Scan for the cell matching the given text and deliver its [x, y] coordinate at center. 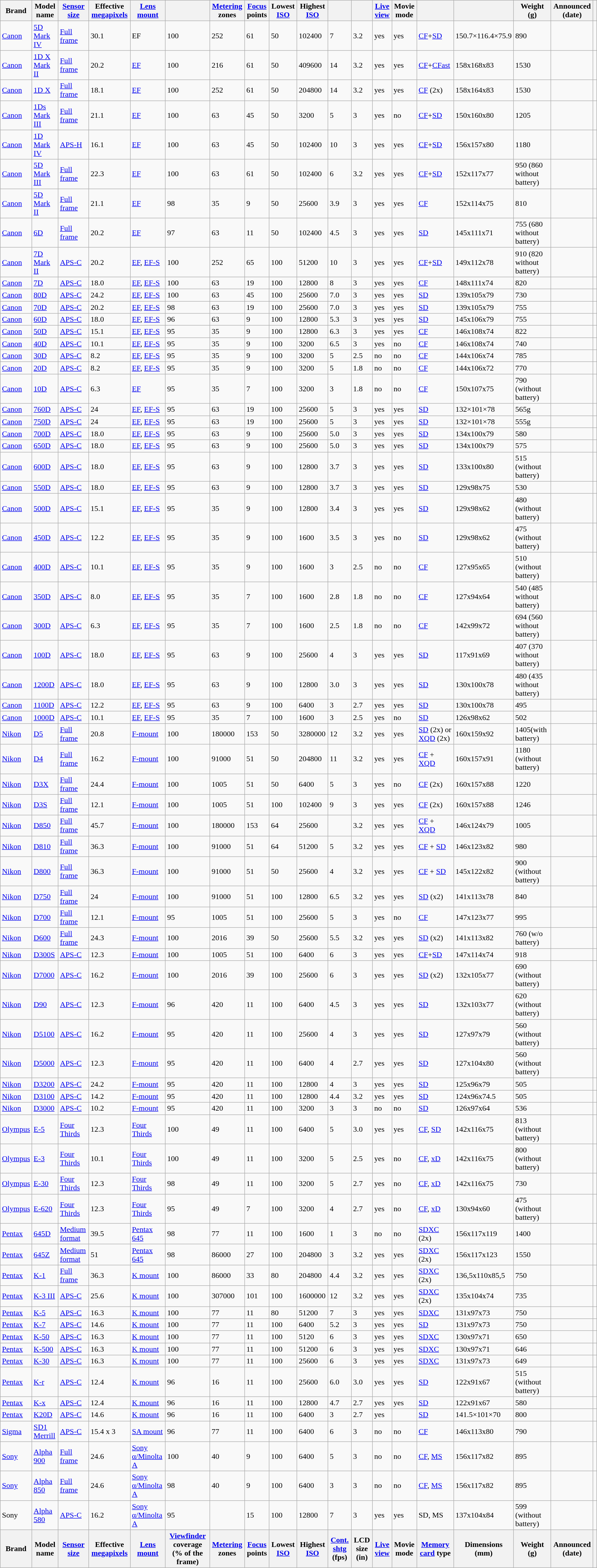
5D Mark II [45, 203]
146x124x79 [483, 825]
20D [45, 368]
800 [532, 1415]
K-x [45, 1403]
22.3 [110, 174]
150.7×116.4×75.9 [483, 36]
495 [532, 705]
1180 [532, 145]
Memory card type [435, 1549]
8 [339, 283]
5.2 [339, 1325]
550D [45, 487]
350D [45, 596]
K-1 [45, 1275]
156x117x119 [483, 1234]
16.1 [110, 145]
790 [532, 1431]
18.1 [110, 90]
E-30 [45, 1183]
5D Mark III [45, 174]
Viewfinder coverage (% of the frame) [188, 1549]
E-5 [45, 1129]
152x114x75 [483, 203]
646 [532, 1349]
760D [45, 409]
790 (without battery) [532, 389]
1205 [532, 115]
117x91x69 [483, 655]
65 [257, 262]
400D [45, 567]
145x122x82 [483, 871]
K-30 [45, 1361]
D300S [45, 955]
3.9 [339, 203]
CF+CFast [435, 65]
735 [532, 1296]
E-3 [45, 1159]
Alpha 850 [45, 1486]
K-7 [45, 1325]
820 [532, 283]
620 (without battery) [532, 1005]
1400 [532, 1234]
755 (680 without battery) [532, 233]
20.8 [110, 734]
D3S [45, 805]
D3000 [45, 1108]
141x113x78 [483, 896]
149x112x78 [483, 262]
60D [45, 319]
D700 [45, 917]
D850 [45, 825]
1D Mark IV [45, 145]
25.6 [110, 1296]
216 [227, 65]
136,5x110x85,5 [483, 1275]
540 (485 without battery) [532, 596]
40D [45, 344]
145x106x79 [483, 319]
645D [45, 1234]
690 (without battery) [532, 975]
1180 (without battery) [532, 759]
D5 [45, 734]
409600 [313, 65]
70D [45, 307]
918 [532, 955]
10.2 [110, 1108]
K-3 III [45, 1296]
1600000 [313, 1296]
80D [45, 295]
650 [532, 1337]
575 [532, 446]
5120 [313, 1337]
694 (560 without battery) [532, 626]
10D [45, 389]
126x98x62 [483, 717]
K-50 [45, 1337]
5.3 [339, 319]
7D [45, 283]
810 [532, 203]
1Ds Mark III [45, 115]
1220 [532, 784]
144x106x72 [483, 368]
156x117x123 [483, 1254]
910 (820 without battery) [532, 262]
148x111x74 [483, 283]
SD (2x) or XQD (2x) [435, 734]
146x113x80 [483, 1431]
600D [45, 467]
1550 [532, 1254]
822 [532, 332]
K-500 [45, 1349]
500D [45, 508]
127x94x64 [483, 596]
480 (435 without battery) [532, 685]
D7000 [45, 975]
150x160x80 [483, 115]
K20D [45, 1415]
D750 [45, 896]
15 [257, 1515]
D810 [45, 846]
1405(with battery) [532, 734]
480 (without battery) [532, 508]
4.7 [339, 1403]
SD, MS [435, 1515]
599 (without battery) [532, 1515]
565g [532, 409]
14.2 [110, 1096]
D5000 [45, 1063]
LCD size (in) [362, 1549]
502 [532, 717]
126x97x64 [483, 1108]
950 (860 without battery) [532, 174]
24.3 [110, 938]
800 (without battery) [532, 1159]
K-r [45, 1382]
Alpha 900 [45, 1456]
Dimensions (mm) [483, 1549]
700D [45, 434]
407 (370 without battery) [532, 655]
150x107x75 [483, 389]
97 [188, 233]
127x95x65 [483, 567]
1246 [532, 805]
SA mount [148, 1431]
APS-H [73, 145]
980 [532, 846]
3.4 [339, 508]
CF, SD [435, 1129]
101 [257, 1296]
510 (without battery) [532, 567]
156x157x80 [483, 145]
D600 [45, 938]
130x94x60 [483, 1209]
E-620 [45, 1209]
1100D [45, 705]
6.0 [339, 1382]
3280000 [313, 734]
132x103x77 [483, 1005]
8.0 [110, 596]
147x114x74 [483, 955]
24.4 [110, 784]
152x117x77 [483, 174]
D4 [45, 759]
127x104x80 [483, 1063]
6D [45, 233]
100D [45, 655]
30D [45, 356]
1D X Mark II [45, 65]
D800 [45, 871]
649 [532, 1361]
135x104x74 [483, 1296]
158x168x83 [483, 65]
132x105x77 [483, 975]
27 [257, 1254]
129x98x75 [483, 487]
15.4 x 3 [110, 1431]
995 [532, 917]
1 [339, 1234]
D90 [45, 1005]
30.1 [110, 36]
536 [532, 1108]
147x123x77 [483, 917]
555g [532, 422]
D5100 [45, 1034]
141.5×101×70 [483, 1415]
1D X [45, 90]
137x104x84 [483, 1515]
813 (without battery) [532, 1129]
307000 [227, 1296]
840 [532, 896]
1200D [45, 685]
50D [45, 332]
785 [532, 356]
1000D [45, 717]
770 [532, 368]
890 [532, 36]
450D [45, 537]
645Z [45, 1254]
133x100x80 [483, 467]
144x106x74 [483, 356]
145x111x71 [483, 233]
2.8 [339, 596]
300D [45, 626]
146x123x82 [483, 846]
750D [45, 422]
5.5 [339, 938]
D3100 [45, 1096]
124x96x74.5 [483, 1096]
760 (w/o battery) [532, 938]
K-5 [45, 1313]
650D [45, 446]
3.5 [339, 537]
900 (without battery) [532, 871]
740 [532, 344]
SD1 Merrill [45, 1431]
158x164x83 [483, 90]
127x97x79 [483, 1034]
Alpha 580 [45, 1515]
160x159x92 [483, 734]
45.7 [110, 825]
160x157x91 [483, 759]
530 [532, 487]
125x96x79 [483, 1084]
Cont. shtg (fps) [339, 1549]
141x113x82 [483, 938]
5D Mark IV [45, 36]
39.5 [110, 1234]
D3X [45, 784]
7D Mark II [45, 262]
D3200 [45, 1084]
142x99x72 [483, 626]
Sigma [16, 1431]
33 [257, 1275]
